Find where the given text appears and provide that cell's center as [X, Y] coordinate. 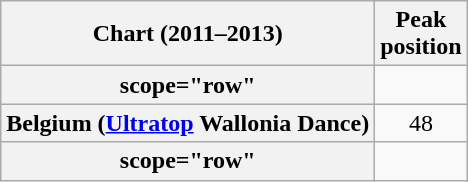
48 [421, 123]
Chart (2011–2013) [188, 34]
Belgium (Ultratop Wallonia Dance) [188, 123]
Peakposition [421, 34]
